Extract the (X, Y) coordinate from the center of the cell holding the provided text.  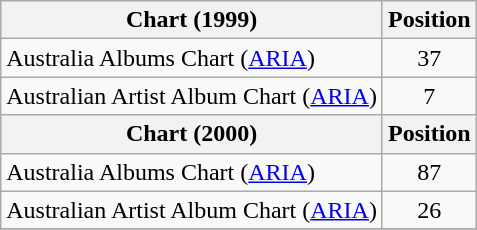
Chart (1999) (192, 20)
Chart (2000) (192, 134)
26 (429, 210)
7 (429, 96)
87 (429, 172)
37 (429, 58)
